Output the (x, y) coordinate of the center of the cell containing the given text.  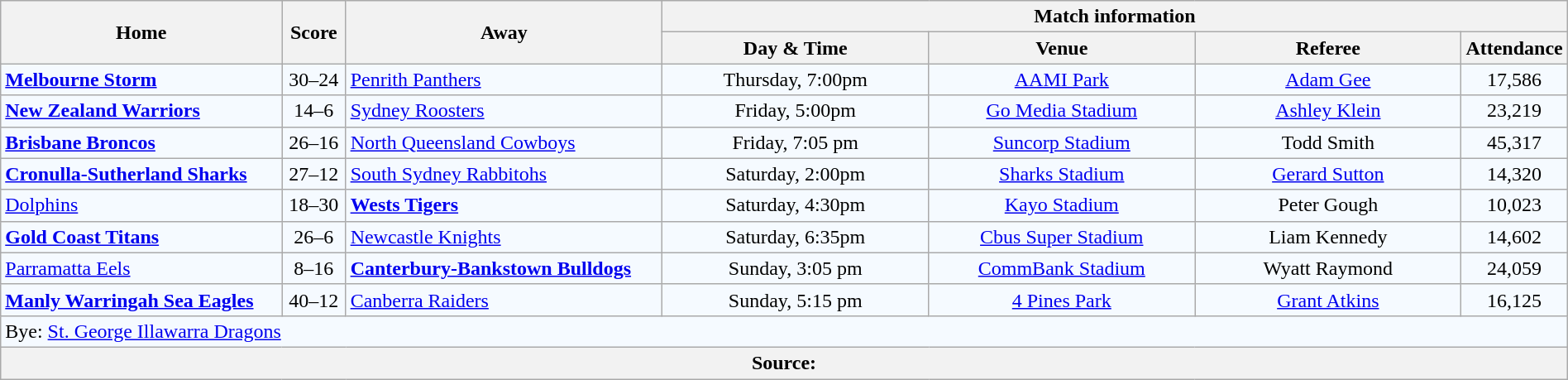
Todd Smith (1328, 142)
10,023 (1514, 205)
Parramatta Eels (141, 268)
Friday, 7:05 pm (796, 142)
26–16 (314, 142)
30–24 (314, 79)
Canterbury-Bankstown Bulldogs (504, 268)
Sunday, 5:15 pm (796, 300)
Venue (1062, 48)
Saturday, 2:00pm (796, 174)
Cbus Super Stadium (1062, 237)
Newcastle Knights (504, 237)
Go Media Stadium (1062, 111)
8–16 (314, 268)
Thursday, 7:00pm (796, 79)
Wests Tigers (504, 205)
Melbourne Storm (141, 79)
North Queensland Cowboys (504, 142)
Score (314, 32)
Manly Warringah Sea Eagles (141, 300)
Gold Coast Titans (141, 237)
AAMI Park (1062, 79)
24,059 (1514, 268)
40–12 (314, 300)
Friday, 5:00pm (796, 111)
Away (504, 32)
Gerard Sutton (1328, 174)
South Sydney Rabbitohs (504, 174)
4 Pines Park (1062, 300)
Match information (1115, 17)
26–6 (314, 237)
Wyatt Raymond (1328, 268)
Sydney Roosters (504, 111)
Adam Gee (1328, 79)
Cronulla-Sutherland Sharks (141, 174)
New Zealand Warriors (141, 111)
Peter Gough (1328, 205)
Referee (1328, 48)
14,320 (1514, 174)
Day & Time (796, 48)
Sunday, 3:05 pm (796, 268)
Grant Atkins (1328, 300)
17,586 (1514, 79)
CommBank Stadium (1062, 268)
Bye: St. George Illawarra Dragons (784, 331)
18–30 (314, 205)
23,219 (1514, 111)
Sharks Stadium (1062, 174)
Saturday, 6:35pm (796, 237)
Suncorp Stadium (1062, 142)
Ashley Klein (1328, 111)
Brisbane Broncos (141, 142)
14–6 (314, 111)
16,125 (1514, 300)
Saturday, 4:30pm (796, 205)
Attendance (1514, 48)
Liam Kennedy (1328, 237)
Canberra Raiders (504, 300)
Penrith Panthers (504, 79)
27–12 (314, 174)
14,602 (1514, 237)
Dolphins (141, 205)
45,317 (1514, 142)
Home (141, 32)
Source: (784, 363)
Kayo Stadium (1062, 205)
